From the cell containing the given text, extract its center point as (x, y) coordinate. 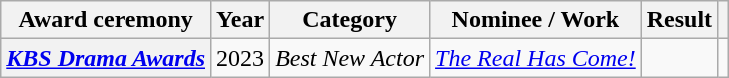
2023 (240, 58)
KBS Drama Awards (106, 58)
Category (350, 20)
Best New Actor (350, 58)
Award ceremony (106, 20)
The Real Has Come! (536, 58)
Nominee / Work (536, 20)
Result (679, 20)
Year (240, 20)
